Scan for the cell matching the given text and deliver its (x, y) coordinate at center. 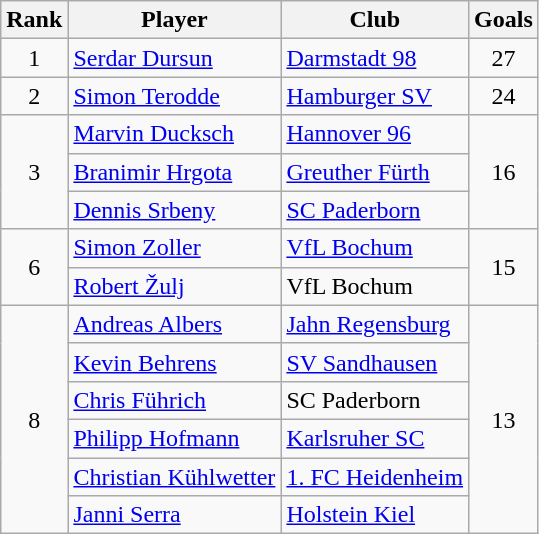
8 (34, 419)
Kevin Behrens (174, 362)
Dennis Srbeny (174, 210)
Hannover 96 (375, 134)
6 (34, 267)
27 (504, 58)
Andreas Albers (174, 324)
16 (504, 172)
Holstein Kiel (375, 515)
Hamburger SV (375, 96)
Chris Führich (174, 400)
15 (504, 267)
Robert Žulj (174, 286)
3 (34, 172)
Christian Kühlwetter (174, 477)
Rank (34, 20)
Player (174, 20)
1. FC Heidenheim (375, 477)
Club (375, 20)
24 (504, 96)
SV Sandhausen (375, 362)
Darmstadt 98 (375, 58)
13 (504, 419)
Janni Serra (174, 515)
Philipp Hofmann (174, 438)
Serdar Dursun (174, 58)
2 (34, 96)
Karlsruher SC (375, 438)
Goals (504, 20)
Marvin Ducksch (174, 134)
Simon Terodde (174, 96)
Greuther Fürth (375, 172)
Jahn Regensburg (375, 324)
1 (34, 58)
Branimir Hrgota (174, 172)
Simon Zoller (174, 248)
